Find where the given text appears and provide that cell's center as (X, Y) coordinate. 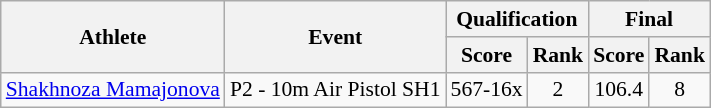
P2 - 10m Air Pistol SH1 (336, 90)
Athlete (113, 36)
Shakhnoza Mamajonova (113, 90)
567-16x (487, 90)
106.4 (618, 90)
Final (649, 19)
8 (680, 90)
2 (558, 90)
Event (336, 36)
Qualification (518, 19)
